Capture the cell that displays the provided text and extract its [x, y] central coordinate. 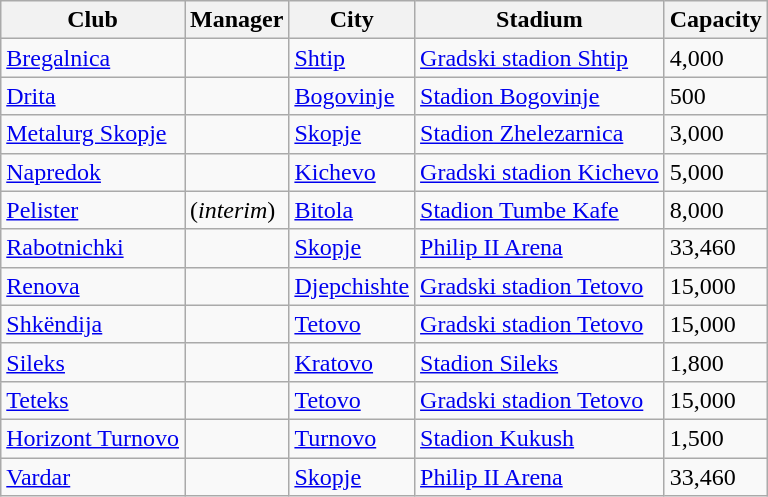
Capacity [716, 20]
Turnovo [352, 438]
Horizont Turnovo [93, 438]
Stadium [540, 20]
Vardar [93, 477]
Rabotnichki [93, 248]
5,000 [716, 172]
Renova [93, 286]
Bregalnica [93, 58]
Gradski stadion Shtip [540, 58]
Shtip [352, 58]
8,000 [716, 210]
Shkëndija [93, 324]
Stadion Bogovinje [540, 96]
Stadion Kukush [540, 438]
Metalurg Skopje [93, 134]
Bogovinje [352, 96]
Club [93, 20]
Teteks [93, 400]
Manager [236, 20]
Drita [93, 96]
Stadion Zhelezarnica [540, 134]
Sileks [93, 362]
Stadion Tumbe Kafe [540, 210]
Kichevo [352, 172]
Stadion Sileks [540, 362]
Kratovo [352, 362]
City [352, 20]
3,000 [716, 134]
1,800 [716, 362]
Gradski stadion Kichevo [540, 172]
Pelister [93, 210]
1,500 [716, 438]
500 [716, 96]
Bitola [352, 210]
4,000 [716, 58]
Napredok [93, 172]
Djepchishte [352, 286]
(interim) [236, 210]
